Capture the cell that displays the provided text and extract its (X, Y) central coordinate. 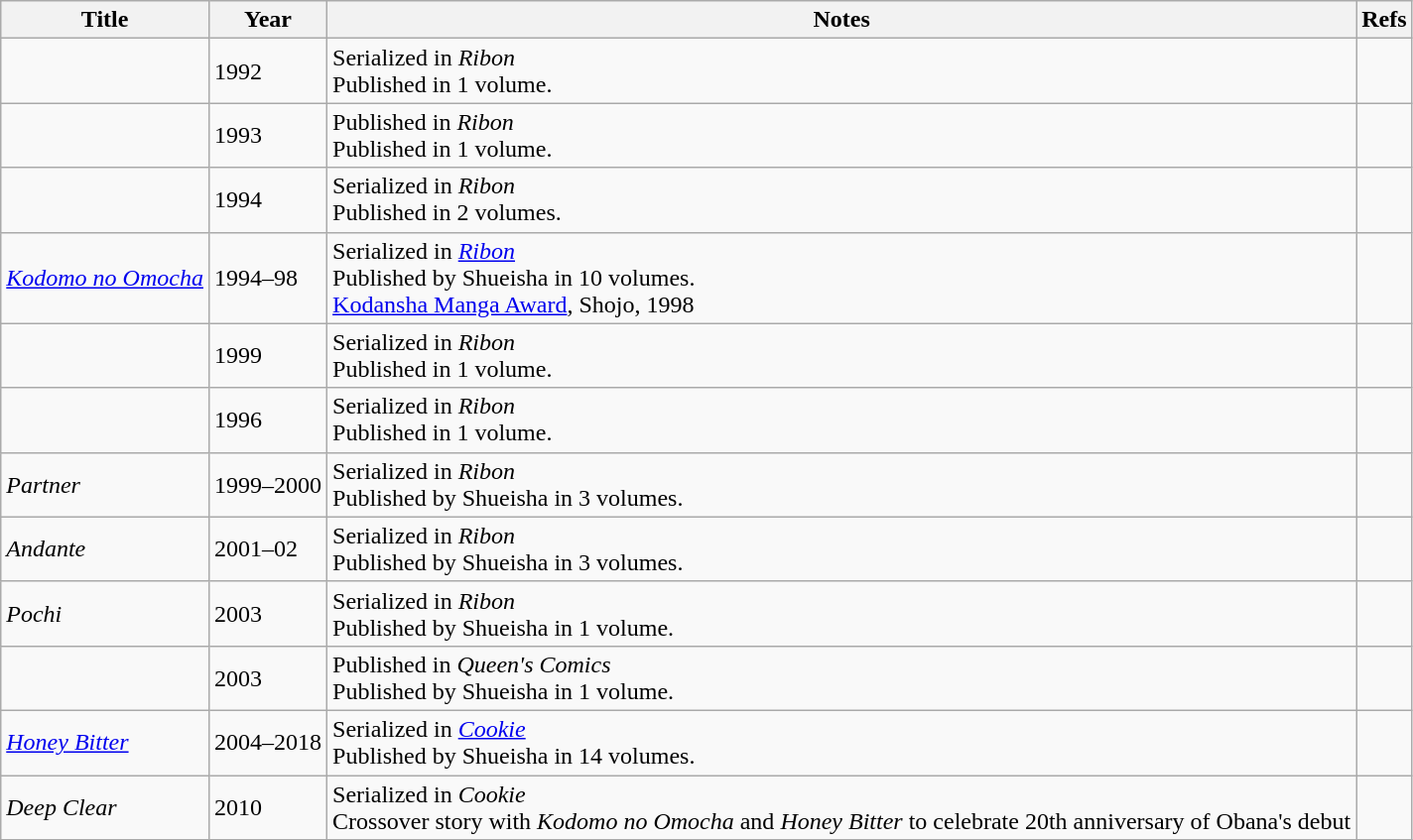
Andante (105, 549)
Published in Queen's ComicsPublished by Shueisha in 1 volume. (841, 678)
1994–98 (268, 278)
Serialized in RibonPublished by Shueisha in 10 volumes.Kodansha Manga Award, Shojo, 1998 (841, 278)
Pochi (105, 613)
2004–2018 (268, 742)
2001–02 (268, 549)
Serialized in CookiePublished by Shueisha in 14 volumes. (841, 742)
2010 (268, 807)
1996 (268, 420)
Refs (1384, 20)
Honey Bitter (105, 742)
Serialized in RibonPublished by Shueisha in 1 volume. (841, 613)
Notes (841, 20)
Kodomo no Omocha (105, 278)
1993 (268, 135)
1992 (268, 71)
Published in RibonPublished in 1 volume. (841, 135)
1999 (268, 355)
Year (268, 20)
Deep Clear (105, 807)
Serialized in RibonPublished in 2 volumes. (841, 200)
Serialized in CookieCrossover story with Kodomo no Omocha and Honey Bitter to celebrate 20th anniversary of Obana's debut (841, 807)
1999–2000 (268, 484)
1994 (268, 200)
Title (105, 20)
Partner (105, 484)
